Provide the (x, y) coordinate of the cell's center where the given text is located.  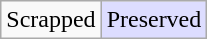
Scrapped (51, 20)
Preserved (154, 20)
